Identify which cell holds the provided text, then report its (X, Y) central coordinate. 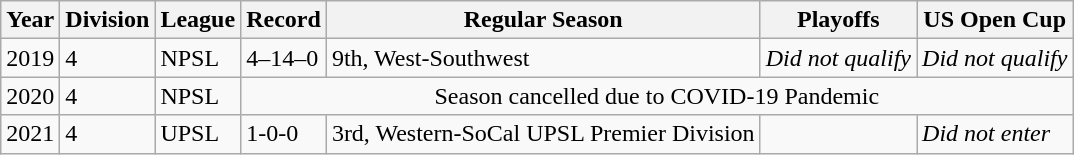
Record (284, 20)
Season cancelled due to COVID-19 Pandemic (657, 96)
1-0-0 (284, 134)
Playoffs (838, 20)
UPSL (198, 134)
Regular Season (543, 20)
Did not enter (995, 134)
3rd, Western-SoCal UPSL Premier Division (543, 134)
2019 (30, 58)
2021 (30, 134)
9th, West-Southwest (543, 58)
2020 (30, 96)
League (198, 20)
US Open Cup (995, 20)
Division (108, 20)
Year (30, 20)
4–14–0 (284, 58)
